Provide the [x, y] coordinate of the cell's center where the given text is located.  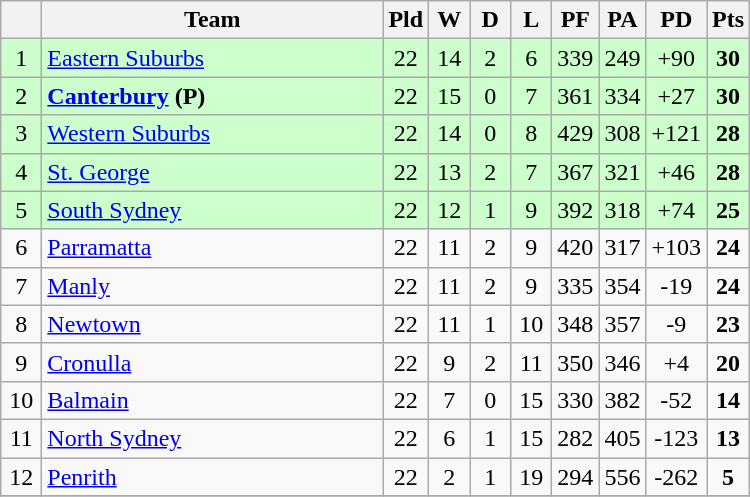
405 [622, 438]
282 [576, 438]
350 [576, 362]
346 [622, 362]
3 [22, 134]
Western Suburbs [212, 134]
367 [576, 172]
4 [22, 172]
321 [622, 172]
+27 [676, 96]
Balmain [212, 400]
W [450, 20]
-9 [676, 324]
D [490, 20]
Parramatta [212, 248]
339 [576, 58]
556 [622, 477]
20 [728, 362]
+46 [676, 172]
+103 [676, 248]
Canterbury (P) [212, 96]
PF [576, 20]
-52 [676, 400]
361 [576, 96]
Manly [212, 286]
Penrith [212, 477]
Team [212, 20]
330 [576, 400]
25 [728, 210]
334 [622, 96]
St. George [212, 172]
-262 [676, 477]
348 [576, 324]
308 [622, 134]
Eastern Suburbs [212, 58]
335 [576, 286]
318 [622, 210]
+121 [676, 134]
420 [576, 248]
+90 [676, 58]
357 [622, 324]
North Sydney [212, 438]
354 [622, 286]
Newtown [212, 324]
-123 [676, 438]
317 [622, 248]
382 [622, 400]
294 [576, 477]
-19 [676, 286]
L [532, 20]
249 [622, 58]
392 [576, 210]
PD [676, 20]
23 [728, 324]
PA [622, 20]
Pld [406, 20]
South Sydney [212, 210]
Pts [728, 20]
429 [576, 134]
19 [532, 477]
+4 [676, 362]
Cronulla [212, 362]
+74 [676, 210]
